Search for the cell housing the specified text and yield its (x, y) center coordinate. 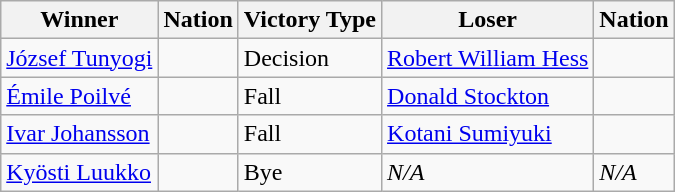
Donald Stockton (488, 96)
Loser (488, 20)
József Tunyogi (80, 58)
Kotani Sumiyuki (488, 134)
Decision (310, 58)
Ivar Johansson (80, 134)
Robert William Hess (488, 58)
Émile Poilvé (80, 96)
Kyösti Luukko (80, 172)
Victory Type (310, 20)
Winner (80, 20)
Bye (310, 172)
